Identify which cell holds the provided text, then report its [X, Y] central coordinate. 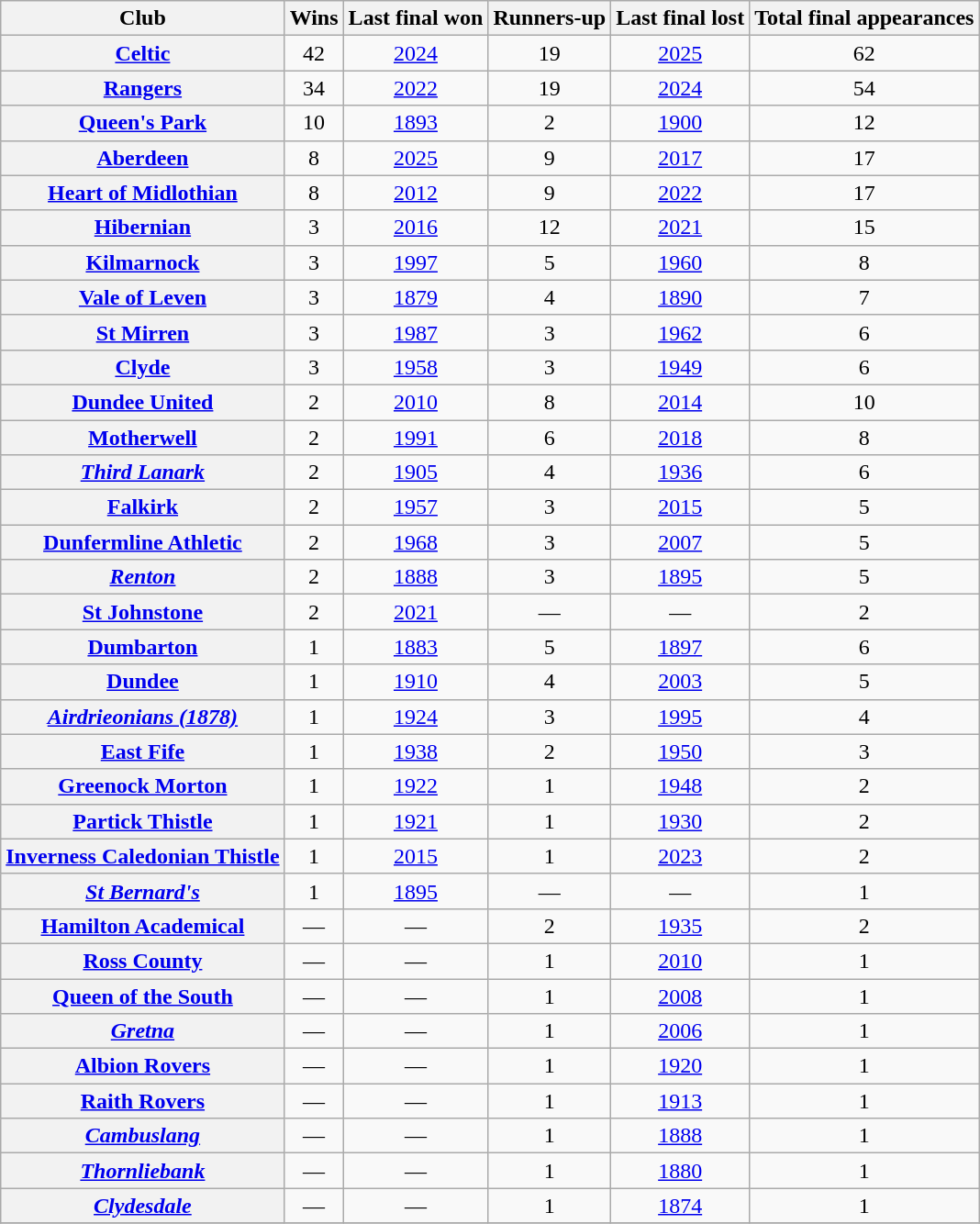
Queen of the South [143, 996]
Dundee [143, 682]
1938 [416, 751]
St Bernard's [143, 891]
Albion Rovers [143, 1066]
2016 [416, 228]
1958 [416, 367]
St Johnstone [143, 612]
1987 [416, 332]
1991 [416, 438]
Total final appearances [864, 18]
54 [864, 88]
Runners-up [550, 18]
St Mirren [143, 332]
Queen's Park [143, 123]
1910 [416, 682]
Kilmarnock [143, 262]
Dundee United [143, 402]
Last final won [416, 18]
1880 [681, 1171]
Last final lost [681, 18]
Heart of Midlothian [143, 193]
2007 [681, 542]
Motherwell [143, 438]
Cambuslang [143, 1136]
34 [314, 88]
7 [864, 297]
Airdrieonians (1878) [143, 717]
1905 [416, 473]
1962 [681, 332]
1930 [681, 821]
Clydesdale [143, 1206]
Raith Rovers [143, 1101]
Aberdeen [143, 158]
Wins [314, 18]
2014 [681, 402]
2023 [681, 856]
15 [864, 228]
East Fife [143, 751]
Ross County [143, 961]
1897 [681, 647]
1893 [416, 123]
Celtic [143, 53]
Vale of Leven [143, 297]
1950 [681, 751]
Inverness Caledonian Thistle [143, 856]
Clyde [143, 367]
1900 [681, 123]
Dumbarton [143, 647]
1913 [681, 1101]
2006 [681, 1031]
Partick Thistle [143, 821]
1883 [416, 647]
62 [864, 53]
1922 [416, 786]
Falkirk [143, 507]
Hibernian [143, 228]
1879 [416, 297]
Renton [143, 577]
Greenock Morton [143, 786]
1995 [681, 717]
1949 [681, 367]
1948 [681, 786]
1921 [416, 821]
1997 [416, 262]
2008 [681, 996]
2012 [416, 193]
42 [314, 53]
2018 [681, 438]
2017 [681, 158]
1874 [681, 1206]
1936 [681, 473]
1957 [416, 507]
1920 [681, 1066]
1935 [681, 926]
Gretna [143, 1031]
Third Lanark [143, 473]
1924 [416, 717]
Rangers [143, 88]
Club [143, 18]
Dunfermline Athletic [143, 542]
1960 [681, 262]
1968 [416, 542]
Thornliebank [143, 1171]
1890 [681, 297]
Hamilton Academical [143, 926]
2003 [681, 682]
